Return [X, Y] of the center of cell containing provided text 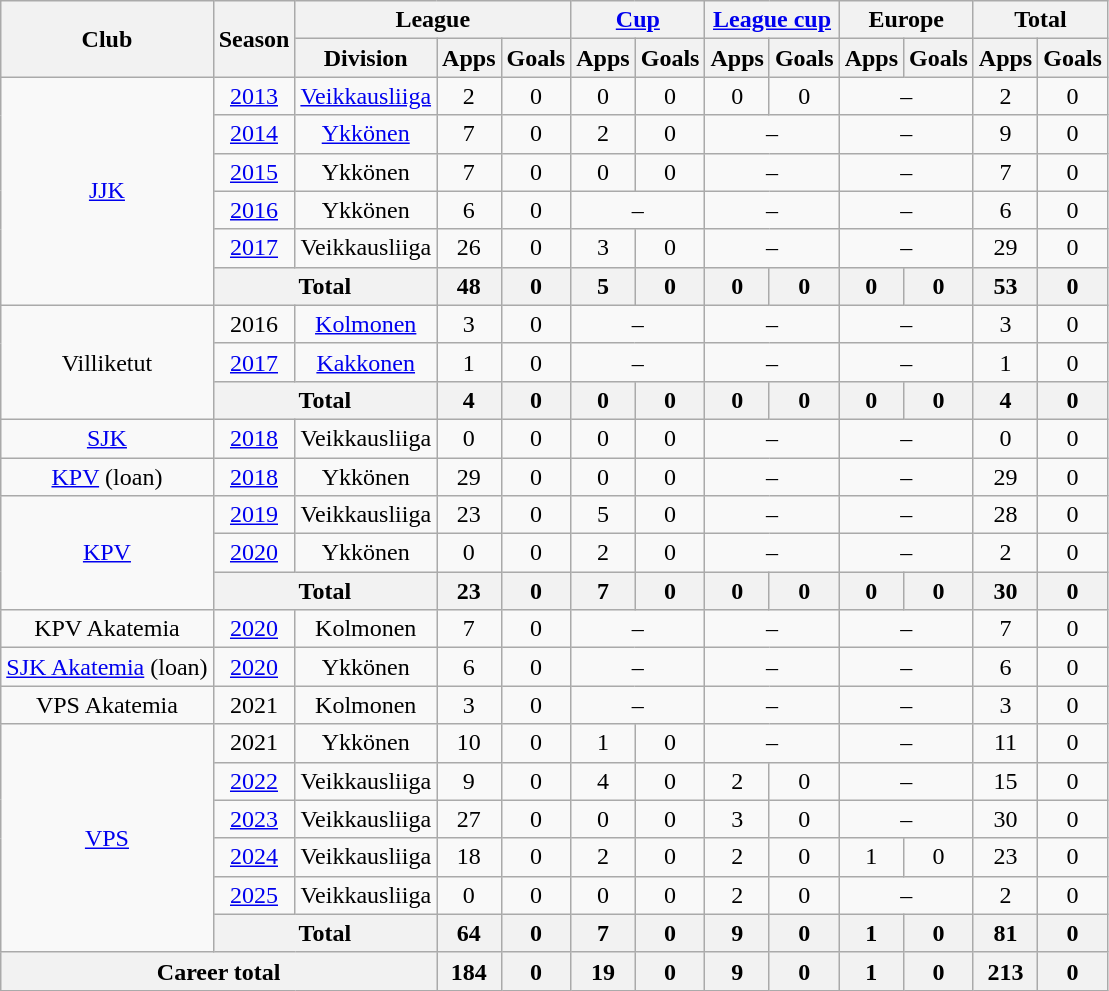
2024 [254, 857]
KPV (loan) [107, 477]
KPV [107, 553]
53 [1005, 286]
VPS [107, 838]
213 [1005, 971]
64 [469, 933]
Career total [219, 971]
SJK Akatemia (loan) [107, 667]
27 [469, 819]
Villiketut [107, 362]
19 [603, 971]
2022 [254, 781]
28 [1005, 515]
League cup [772, 20]
184 [469, 971]
Club [107, 39]
KPV Akatemia [107, 629]
Europe [906, 20]
81 [1005, 933]
Kakkonen [366, 362]
Season [254, 39]
2019 [254, 515]
VPS Akatemia [107, 705]
11 [1005, 743]
48 [469, 286]
Division [366, 58]
2014 [254, 134]
15 [1005, 781]
26 [469, 248]
10 [469, 743]
Cup [638, 20]
League [433, 20]
2023 [254, 819]
2013 [254, 96]
JJK [107, 191]
18 [469, 857]
2015 [254, 172]
2025 [254, 895]
SJK [107, 438]
